Return the (X, Y) coordinate for the center point of the cell that contains the specified text.  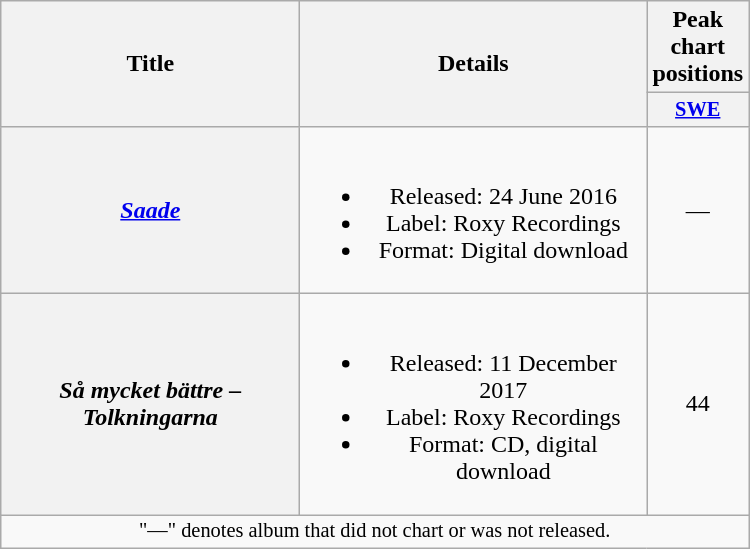
Saade (150, 210)
"—" denotes album that did not chart or was not released. (375, 532)
Details (474, 64)
Så mycket bättre – Tolkningarna (150, 404)
Released: 24 June 2016Label: Roxy RecordingsFormat: Digital download (474, 210)
Title (150, 64)
Peak chart positions (698, 47)
SWE (698, 110)
44 (698, 404)
— (698, 210)
Released: 11 December 2017Label: Roxy RecordingsFormat: CD, digital download (474, 404)
